Provide the [X, Y] coordinate of the cell's center where the given text is located.  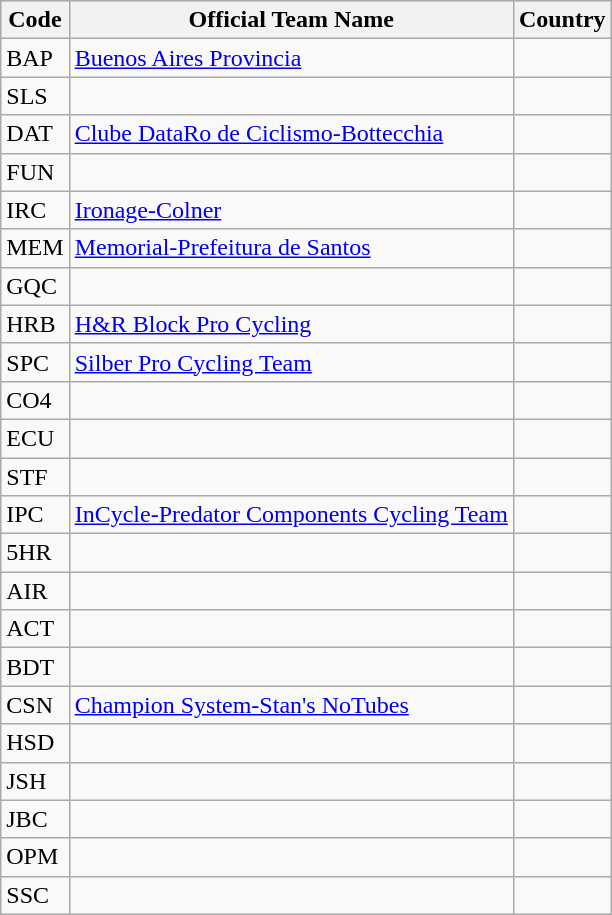
GQC [35, 286]
Official Team Name [291, 20]
InCycle-Predator Components Cycling Team [291, 515]
SLS [35, 96]
JBC [35, 819]
AIR [35, 591]
JSH [35, 781]
BAP [35, 58]
Ironage-Colner [291, 210]
BDT [35, 667]
Clube DataRo de Ciclismo-Bottecchia [291, 134]
SPC [35, 362]
STF [35, 477]
H&R Block Pro Cycling [291, 324]
HSD [35, 743]
HRB [35, 324]
OPM [35, 857]
DAT [35, 134]
MEM [35, 248]
IPC [35, 515]
CO4 [35, 400]
FUN [35, 172]
CSN [35, 705]
Code [35, 20]
Champion System-Stan's NoTubes [291, 705]
Country [562, 20]
ACT [35, 629]
5HR [35, 553]
Buenos Aires Provincia [291, 58]
IRC [35, 210]
ECU [35, 438]
Silber Pro Cycling Team [291, 362]
SSC [35, 895]
Memorial-Prefeitura de Santos [291, 248]
